Return the [X, Y] coordinate for the center point of the cell that contains the specified text.  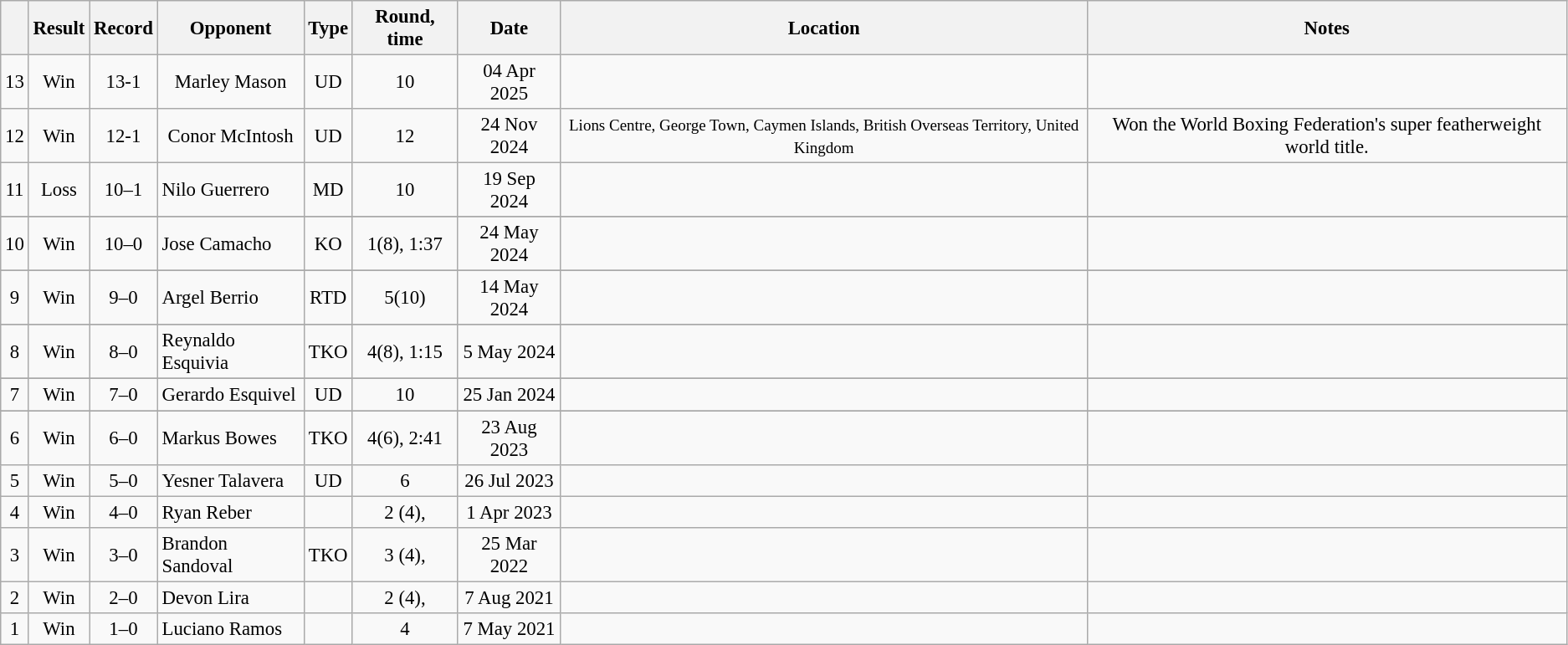
10–0 [124, 244]
Marley Mason [231, 82]
12-1 [124, 136]
7–0 [124, 395]
Argel Berrio [231, 298]
Round, time [405, 28]
7 [15, 395]
24 May 2024 [510, 244]
Won the World Boxing Federation's super featherweight world title. [1327, 136]
24 Nov 2024 [510, 136]
RTD [328, 298]
3 [15, 554]
2 [15, 597]
Jose Camacho [231, 244]
Date [510, 28]
Yesner Talavera [231, 480]
Notes [1327, 28]
Location [823, 28]
10–1 [124, 191]
3 (4), [405, 554]
Ryan Reber [231, 512]
MD [328, 191]
7 May 2021 [510, 629]
25 Jan 2024 [510, 395]
1(8), 1:37 [405, 244]
KO [328, 244]
9 [15, 298]
Nilo Guerrero [231, 191]
14 May 2024 [510, 298]
Devon Lira [231, 597]
8–0 [124, 351]
1–0 [124, 629]
19 Sep 2024 [510, 191]
5(10) [405, 298]
Conor McIntosh [231, 136]
Gerardo Esquivel [231, 395]
13 [15, 82]
Reynaldo Esquivia [231, 351]
6–0 [124, 438]
1 Apr 2023 [510, 512]
11 [15, 191]
Type [328, 28]
5 [15, 480]
Opponent [231, 28]
Result [59, 28]
Lions Centre, George Town, Caymen Islands, British Overseas Territory, United Kingdom [823, 136]
1 [15, 629]
8 [15, 351]
13-1 [124, 82]
7 Aug 2021 [510, 597]
26 Jul 2023 [510, 480]
04 Apr 2025 [510, 82]
3–0 [124, 554]
4–0 [124, 512]
Loss [59, 191]
Brandon Sandoval [231, 554]
Luciano Ramos [231, 629]
23 Aug 2023 [510, 438]
Record [124, 28]
5–0 [124, 480]
25 Mar 2022 [510, 554]
9–0 [124, 298]
5 May 2024 [510, 351]
4(8), 1:15 [405, 351]
2–0 [124, 597]
Markus Bowes [231, 438]
4(6), 2:41 [405, 438]
